Find where the given text appears and provide that cell's center as [X, Y] coordinate. 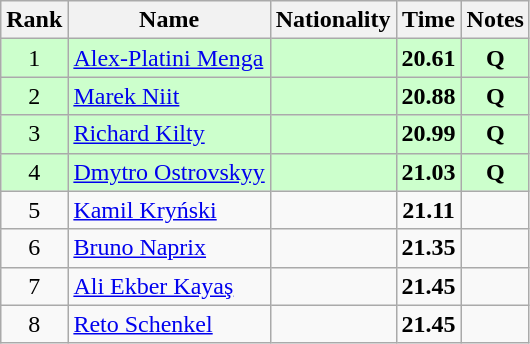
8 [34, 324]
20.99 [428, 134]
Notes [495, 20]
4 [34, 172]
21.35 [428, 248]
Alex-Platini Menga [169, 58]
Kamil Kryński [169, 210]
Richard Kilty [169, 134]
3 [34, 134]
21.03 [428, 172]
21.11 [428, 210]
20.88 [428, 96]
Dmytro Ostrovskyy [169, 172]
Name [169, 20]
Time [428, 20]
Ali Ekber Kayaş [169, 286]
2 [34, 96]
20.61 [428, 58]
Rank [34, 20]
Nationality [333, 20]
6 [34, 248]
1 [34, 58]
5 [34, 210]
7 [34, 286]
Reto Schenkel [169, 324]
Bruno Naprix [169, 248]
Marek Niit [169, 96]
